Determine the [X, Y] coordinate at the center of the cell enclosing the given text.  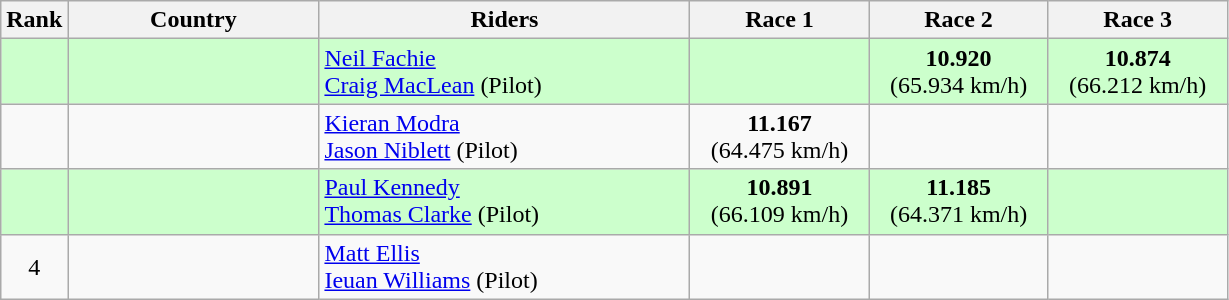
Neil FachieCraig MacLean (Pilot) [504, 72]
11.185(64.371 km/h) [958, 202]
Rank [34, 20]
10.891(66.109 km/h) [780, 202]
10.874(66.212 km/h) [1138, 72]
4 [34, 266]
Matt EllisIeuan Williams (Pilot) [504, 266]
Riders [504, 20]
Country [194, 20]
10.920(65.934 km/h) [958, 72]
11.167(64.475 km/h) [780, 136]
Paul KennedyThomas Clarke (Pilot) [504, 202]
Race 1 [780, 20]
Race 2 [958, 20]
Kieran ModraJason Niblett (Pilot) [504, 136]
Race 3 [1138, 20]
